Capture the cell that displays the provided text and extract its [X, Y] central coordinate. 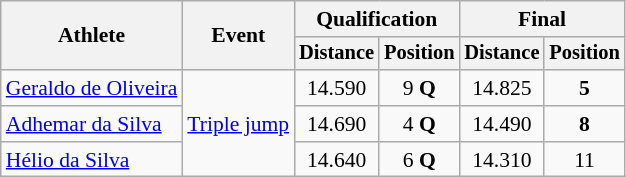
Athlete [92, 36]
14.690 [336, 124]
8 [584, 124]
14.490 [502, 124]
14.825 [502, 88]
Event [238, 36]
Final [542, 19]
Geraldo de Oliveira [92, 88]
Adhemar da Silva [92, 124]
Qualification [376, 19]
9 Q [419, 88]
4 Q [419, 124]
5 [584, 88]
14.590 [336, 88]
Triple jump [238, 124]
